Extract the [x, y] coordinate from the center of the cell holding the provided text.  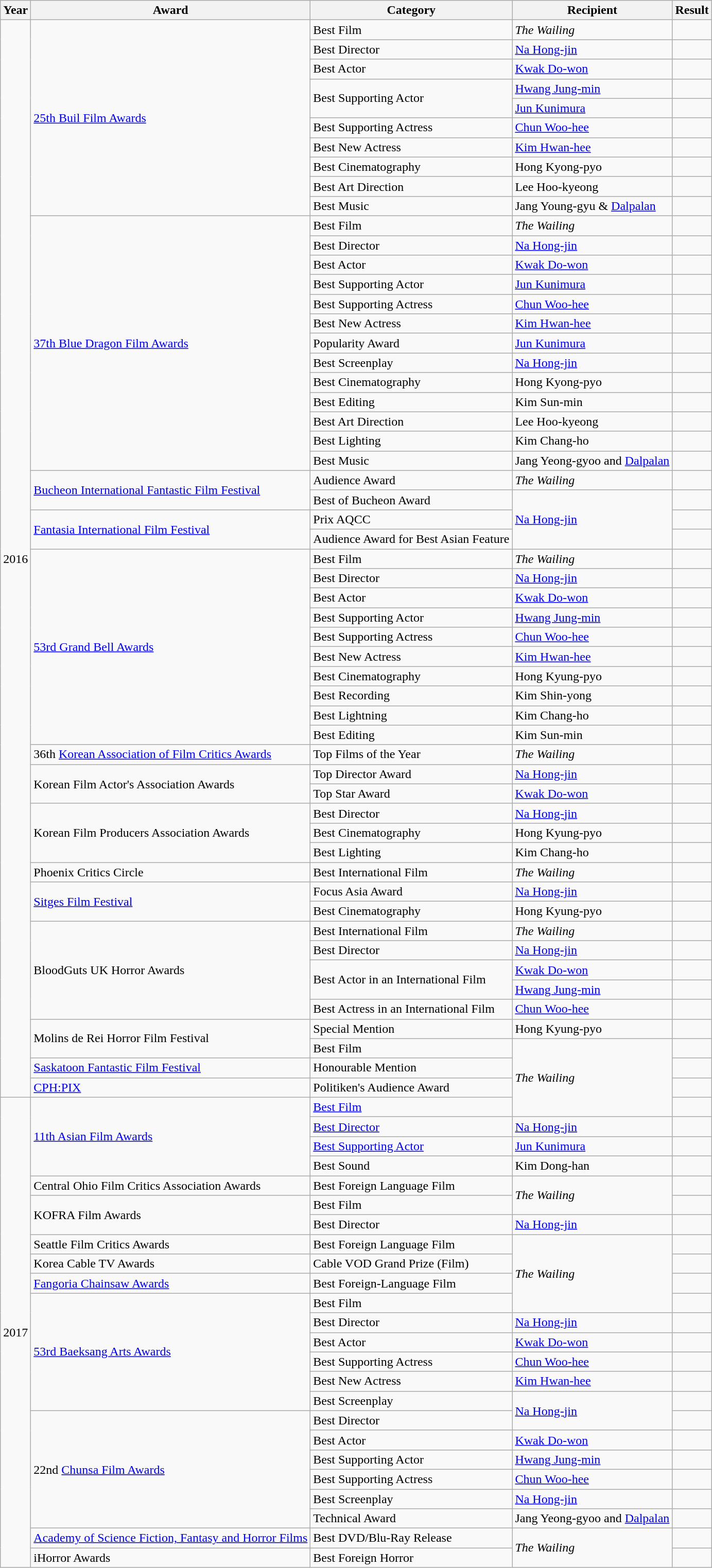
Best Actor in an International Film [411, 980]
Prix AQCC [411, 519]
Best Lightning [411, 715]
53rd Grand Bell Awards [171, 646]
Best Sound [411, 1166]
Honourable Mention [411, 1068]
BloodGuts UK Horror Awards [171, 970]
Recipient [592, 10]
Sitges Film Festival [171, 902]
Audience Award [411, 480]
Year [15, 10]
Award [171, 10]
Popularity Award [411, 343]
Top Director Award [411, 774]
Kim Shin-yong [592, 696]
2016 [15, 559]
Result [692, 10]
36th Korean Association of Film Critics Awards [171, 754]
iHorror Awards [171, 1558]
Jang Young-gyu & Dalpalan [592, 206]
Central Ohio Film Critics Association Awards [171, 1185]
25th Buil Film Awards [171, 118]
Korean Film Actor's Association Awards [171, 784]
Top Star Award [411, 794]
Academy of Science Fiction, Fantasy and Horror Films [171, 1538]
Fantasia International Film Festival [171, 529]
37th Blue Dragon Film Awards [171, 343]
Best of Bucheon Award [411, 500]
Audience Award for Best Asian Feature [411, 539]
22nd Chunsa Film Awards [171, 1469]
Fangoria Chainsaw Awards [171, 1283]
Bucheon International Fantastic Film Festival [171, 490]
Best DVD/Blu-Ray Release [411, 1538]
Technical Award [411, 1519]
Kim Dong-han [592, 1166]
Korean Film Producers Association Awards [171, 833]
Best Foreign-Language Film [411, 1283]
Politiken's Audience Award [411, 1087]
53rd Baeksang Arts Awards [171, 1352]
Focus Asia Award [411, 892]
Molins de Rei Horror Film Festival [171, 1038]
Special Mention [411, 1029]
Top Films of the Year [411, 754]
Best Recording [411, 696]
Best Actress in an International Film [411, 1009]
Saskatoon Fantastic Film Festival [171, 1068]
KOFRA Film Awards [171, 1215]
Phoenix Critics Circle [171, 872]
Category [411, 10]
2017 [15, 1332]
Seattle Film Critics Awards [171, 1244]
CPH:PIX [171, 1087]
11th Asian Film Awards [171, 1136]
Korea Cable TV Awards [171, 1264]
Best Foreign Horror [411, 1558]
Cable VOD Grand Prize (Film) [411, 1264]
